For the text-containing cell, return its midpoint in [x, y] coordinate format. 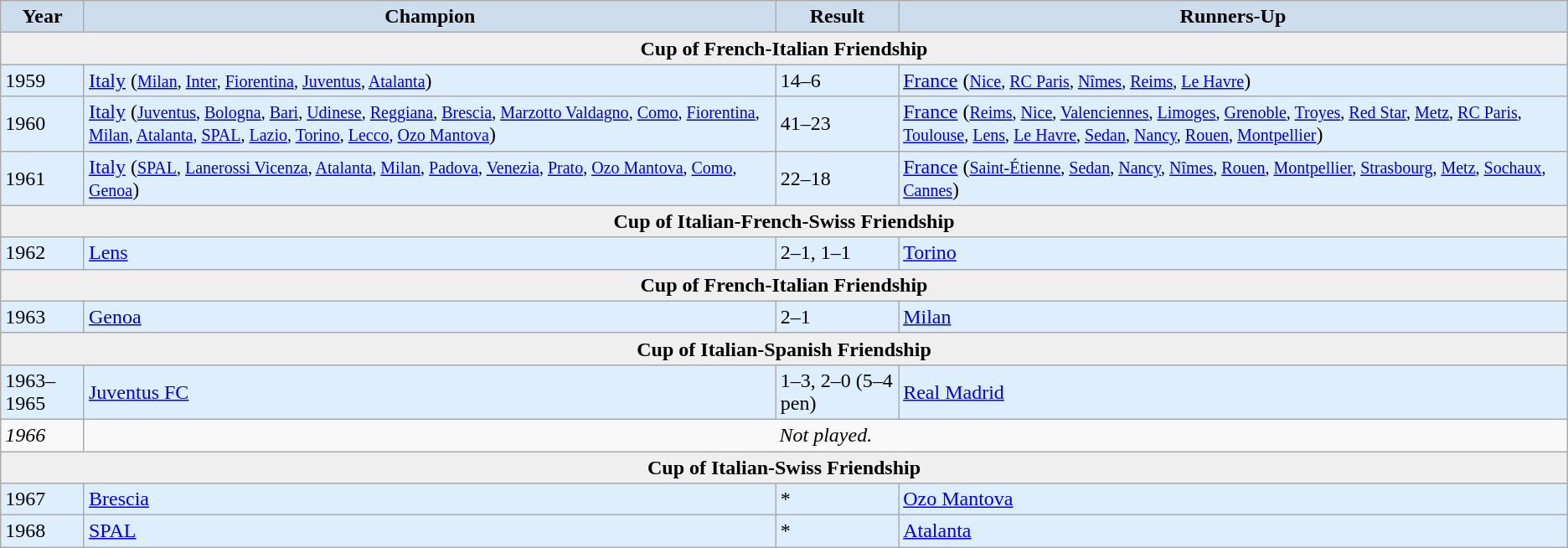
Result [837, 17]
1963 [43, 317]
France (Saint-Étienne, Sedan, Nancy, Nîmes, Rouen, Montpellier, Strasbourg, Metz, Sochaux, Cannes) [1233, 178]
1963–1965 [43, 392]
1968 [43, 531]
Not played. [826, 435]
Juventus FC [430, 392]
Italy (Milan, Inter, Fiorentina, Juventus, Atalanta) [430, 80]
Italy (SPAL, Lanerossi Vicenza, Atalanta, Milan, Padova, Venezia, Prato, Ozo Mantova, Como, Genoa) [430, 178]
1962 [43, 253]
14–6 [837, 80]
Atalanta [1233, 531]
22–18 [837, 178]
Champion [430, 17]
Milan [1233, 317]
1959 [43, 80]
1961 [43, 178]
Cup of Italian-French-Swiss Friendship [784, 221]
1–3, 2–0 (5–4 pen) [837, 392]
1966 [43, 435]
SPAL [430, 531]
Real Madrid [1233, 392]
Year [43, 17]
Cup of Italian-Spanish Friendship [784, 349]
France (Reims, Nice, Valenciennes, Limoges, Grenoble, Troyes, Red Star, Metz, RC Paris, Toulouse, Lens, Le Havre, Sedan, Nancy, Rouen, Montpellier) [1233, 124]
France (Nice, RC Paris, Nîmes, Reims, Le Havre) [1233, 80]
Genoa [430, 317]
1967 [43, 499]
Brescia [430, 499]
2–1, 1–1 [837, 253]
41–23 [837, 124]
Cup of Italian-Swiss Friendship [784, 467]
Torino [1233, 253]
2–1 [837, 317]
Runners-Up [1233, 17]
Ozo Mantova [1233, 499]
Lens [430, 253]
1960 [43, 124]
